Locate the cell with the specified text and output its (X, Y) center coordinate. 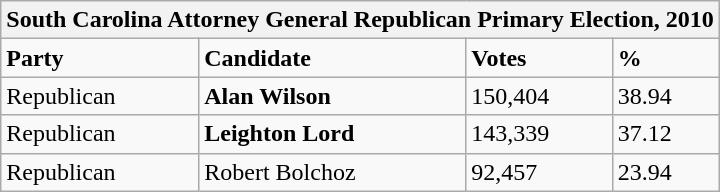
South Carolina Attorney General Republican Primary Election, 2010 (360, 20)
150,404 (539, 96)
37.12 (666, 134)
Leighton Lord (332, 134)
% (666, 58)
Votes (539, 58)
Party (100, 58)
23.94 (666, 172)
92,457 (539, 172)
143,339 (539, 134)
Candidate (332, 58)
38.94 (666, 96)
Alan Wilson (332, 96)
Robert Bolchoz (332, 172)
